From the cell containing the given text, extract its center point as (x, y) coordinate. 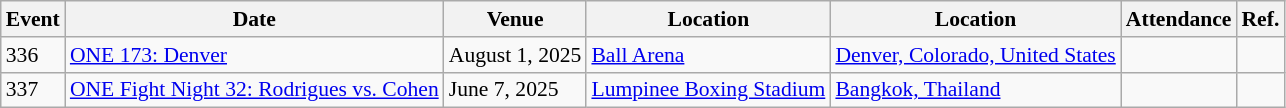
Lumpinee Boxing Stadium (708, 90)
Attendance (1179, 19)
Ball Arena (708, 55)
337 (33, 90)
ONE 173: Denver (254, 55)
Bangkok, Thailand (975, 90)
ONE Fight Night 32: Rodrigues vs. Cohen (254, 90)
Date (254, 19)
August 1, 2025 (516, 55)
June 7, 2025 (516, 90)
Denver, Colorado, United States (975, 55)
Ref. (1260, 19)
336 (33, 55)
Venue (516, 19)
Event (33, 19)
